Identify which cell holds the provided text, then report its (X, Y) central coordinate. 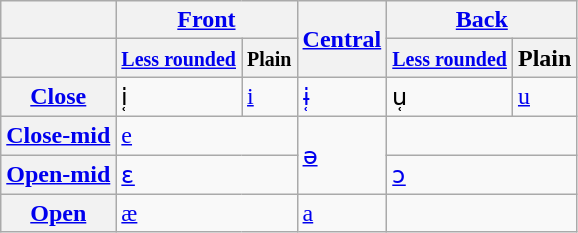
Central (342, 39)
e (206, 135)
æ (206, 213)
Open-mid (58, 174)
i̜ (179, 97)
Close (58, 97)
i (270, 97)
Back (482, 20)
Close-mid (58, 135)
Open (58, 213)
ə (342, 155)
ɛ (206, 174)
a (342, 213)
ɨ̜ (342, 97)
u (544, 97)
ɔ (482, 174)
u̜ (450, 97)
Front (206, 20)
